Provide the (x, y) coordinate of the cell's center where the given text is located.  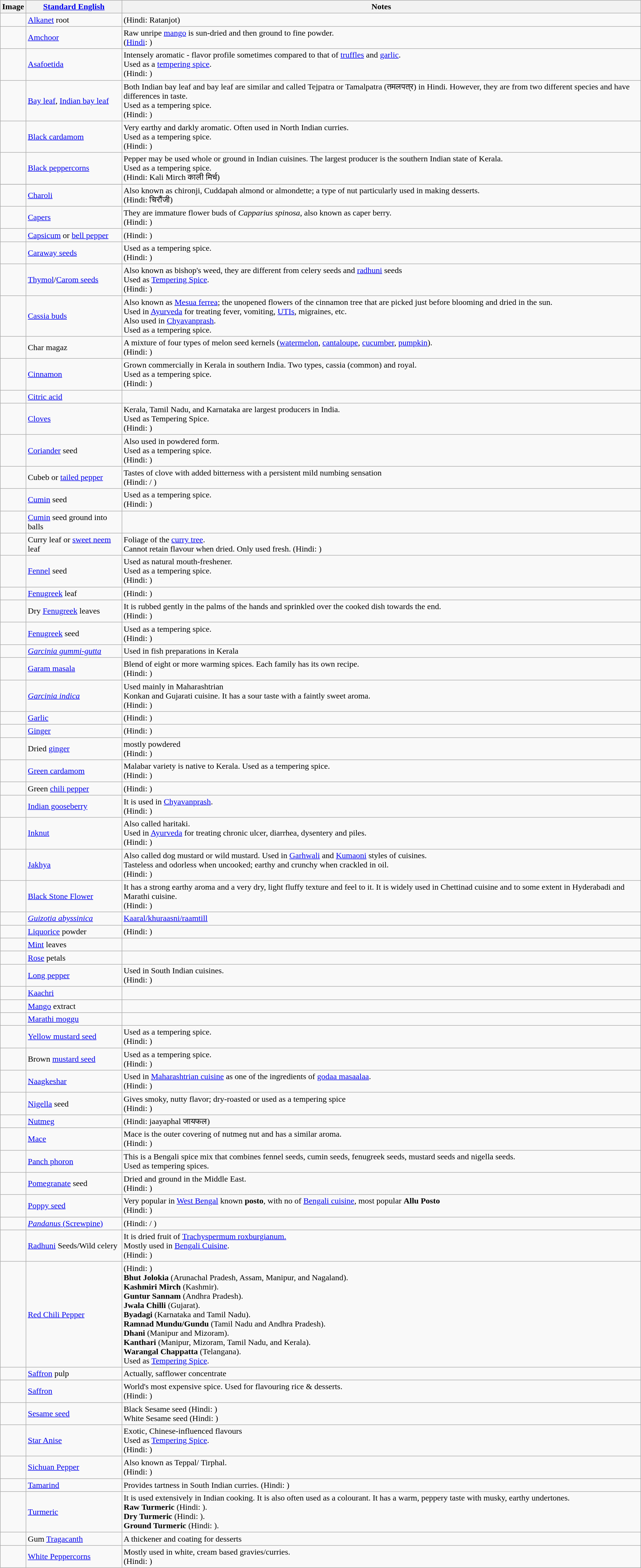
Used as natural mouth-freshener.Used as a tempering spice.(Hindi: ) (381, 571)
Brown mustard seed (74, 1059)
Fenugreek leaf (74, 593)
Ginger (74, 731)
Used mainly in MaharashtrianKonkan and Gujarati cuisine. It has a sour taste with a faintly sweet aroma.(Hindi: ) (381, 695)
Caraway seeds (74, 253)
Bay leaf, Indian bay leaf (74, 101)
Fennel seed (74, 571)
Rose petals (74, 958)
Black cardamom (74, 137)
Gum Tragacanth (74, 1539)
Cubeb or tailed pepper (74, 478)
Nutmeg (74, 1121)
Guizotia abyssinica (74, 918)
Dry Fenugreek leaves (74, 611)
Garam masala (74, 669)
Mint leaves (74, 944)
Also used in powdered form.Used as a tempering spice.(Hindi: ) (381, 450)
(Hindi: Ratanjot) (381, 20)
Also known as chironji, Cuddapah almond or almondette; a type of nut particularly used in making desserts.(Hindi: चिरौंजी) (381, 195)
Curry leaf or sweet neem leaf (74, 544)
Garcinia gummi-gutta (74, 651)
mostly powdered(Hindi: ) (381, 749)
(Hindi: jaayaphal जायफल) (381, 1121)
Notes (381, 7)
Provides tartness in South Indian curries. (Hindi: ) (381, 1485)
Mostly used in white, cream based gravies/curries.(Hindi: ) (381, 1557)
Also called haritaki.Used in Ayurveda for treating chronic ulcer, diarrhea, dysentery and piles.(Hindi: ) (381, 833)
Nigella seed (74, 1104)
Intensely aromatic - flavor profile sometimes compared to that of truffles and garlic.Used as a tempering spice.(Hindi: ) (381, 64)
Mango extract (74, 1006)
Thymol/Carom seeds (74, 280)
Cassia buds (74, 316)
Actually, safflower concentrate (381, 1373)
Used in Maharashtrian cuisine as one of the ingredients of godaa masaalaa.(Hindi: ) (381, 1081)
A thickener and coating for desserts (381, 1539)
Cloves (74, 419)
Exotic, Chinese-influenced flavoursUsed as Tempering Spice.(Hindi: ) (381, 1441)
Liquorice powder (74, 931)
White Peppercorns (74, 1557)
Image (13, 7)
Green cardamom (74, 771)
Kerala, Tamil Nadu, and Karnataka are largest producers in India.Used as Tempering Spice.(Hindi: ) (381, 419)
Citric acid (74, 397)
Foliage of the curry tree.Cannot retain flavour when dried. Only used fresh. (Hindi: ) (381, 544)
A mixture of four types of melon seed kernels (watermelon, cantaloupe, cucumber, pumpkin).(Hindi: ) (381, 347)
Garcinia indica (74, 695)
Pandanus (Screwpine) (74, 1223)
Cumin seed ground into balls (74, 522)
Standard English (74, 7)
Naagkeshar (74, 1081)
Kaachri (74, 993)
Coriander seed (74, 450)
Tastes of clove with added bitterness with a persistent mild numbing sensation(Hindi: / ) (381, 478)
Black peppercorns (74, 168)
Turmeric (74, 1512)
Raw unripe mango is sun-dried and then ground to fine powder.(Hindi: ) (381, 38)
Marathi moggu (74, 1019)
Long pepper (74, 975)
Black Sesame seed (Hindi: )White Sesame seed (Hindi: ) (381, 1413)
Used in fish preparations in Kerala (381, 651)
Charoli (74, 195)
Sichuan Pepper (74, 1468)
Fenugreek seed (74, 633)
Panch phoron (74, 1161)
Also known as Teppal/ Tirphal.(Hindi: ) (381, 1468)
Kaaral/khuraasni/raamtill (381, 918)
Mace (74, 1139)
Black Stone Flower (74, 896)
Amchoor (74, 38)
Capsicum or bell pepper (74, 235)
Gives smoky, nutty flavor; dry-roasted or used as a tempering spice(Hindi: ) (381, 1104)
Very popular in West Bengal known posto, with no of Bengali cuisine, most popular Allu Posto(Hindi: ) (381, 1206)
Mace is the outer covering of nutmeg nut and has a similar aroma.(Hindi: ) (381, 1139)
Yellow mustard seed (74, 1037)
Inknut (74, 833)
Capers (74, 217)
Also known as bishop's weed, they are different from celery seeds and radhuni seedsUsed as Tempering Spice.(Hindi: ) (381, 280)
Green chili pepper (74, 789)
(Hindi: / ) (381, 1223)
Pomegranate seed (74, 1183)
Star Anise (74, 1441)
Poppy seed (74, 1206)
Saffron pulp (74, 1373)
Char magaz (74, 347)
Cinnamon (74, 374)
It is rubbed gently in the palms of the hands and sprinkled over the cooked dish towards the end.(Hindi: ) (381, 611)
World's most expensive spice. Used for flavouring rice & desserts.(Hindi: ) (381, 1391)
Jakhya (74, 865)
Saffron (74, 1391)
Dried ginger (74, 749)
They are immature flower buds of Capparius spinosa, also known as caper berry.(Hindi: ) (381, 217)
Dried and ground in the Middle East.(Hindi: ) (381, 1183)
Garlic (74, 718)
It is dried fruit of Trachyspermum roxburgianum.Mostly used in Bengali Cuisine.(Hindi: ) (381, 1246)
Grown commercially in Kerala in southern India. Two types, cassia (common) and royal.Used as a tempering spice.(Hindi: ) (381, 374)
Used in South Indian cuisines.(Hindi: ) (381, 975)
Sesame seed (74, 1413)
Indian gooseberry (74, 806)
Blend of eight or more warming spices. Each family has its own recipe.(Hindi: ) (381, 669)
Red Chili Pepper (74, 1314)
Cumin seed (74, 499)
Very earthy and darkly aromatic. Often used in North Indian curries.Used as a tempering spice.(Hindi: ) (381, 137)
Tamarind (74, 1485)
Radhuni Seeds/Wild celery (74, 1246)
Alkanet root (74, 20)
It is used in Chyavanprash.(Hindi: ) (381, 806)
Asafoetida (74, 64)
Malabar variety is native to Kerala. Used as a tempering spice.(Hindi: ) (381, 771)
This is a Bengali spice mix that combines fennel seeds, cumin seeds, fenugreek seeds, mustard seeds and nigella seeds.Used as tempering spices. (381, 1161)
